Pinpoint the cell where the given text exists, returning its (x, y) midpoint coordinate. 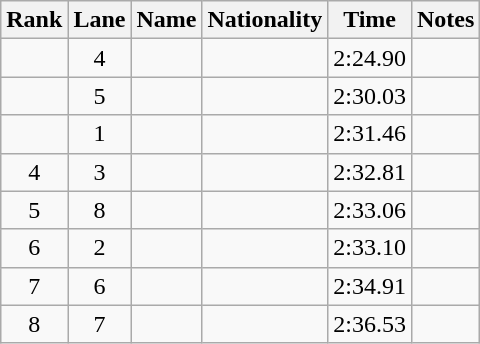
Lane (100, 20)
Nationality (265, 20)
2:30.03 (370, 96)
2:31.46 (370, 134)
2:36.53 (370, 324)
2:33.06 (370, 210)
2:33.10 (370, 248)
2 (100, 248)
Notes (445, 20)
Time (370, 20)
2:32.81 (370, 172)
2:34.91 (370, 286)
2:24.90 (370, 58)
Rank (34, 20)
1 (100, 134)
3 (100, 172)
Name (166, 20)
